Provide the [x, y] coordinate of the cell's center where the given text is located.  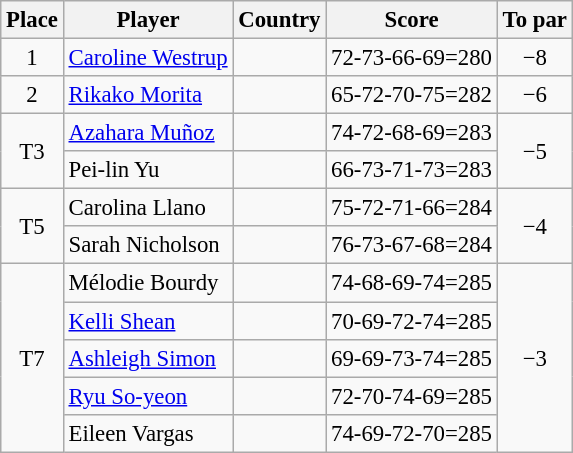
74-72-68-69=283 [412, 133]
72-70-74-69=285 [412, 396]
T3 [32, 152]
74-68-69-74=285 [412, 283]
Kelli Shean [148, 321]
T5 [32, 226]
−8 [534, 58]
To par [534, 20]
66-73-71-73=283 [412, 170]
2 [32, 95]
−5 [534, 152]
Sarah Nicholson [148, 245]
−6 [534, 95]
Mélodie Bourdy [148, 283]
Eileen Vargas [148, 433]
72-73-66-69=280 [412, 58]
Player [148, 20]
Place [32, 20]
Score [412, 20]
Carolina Llano [148, 208]
Azahara Muñoz [148, 133]
Ashleigh Simon [148, 358]
65-72-70-75=282 [412, 95]
76-73-67-68=284 [412, 245]
Caroline Westrup [148, 58]
−3 [534, 358]
T7 [32, 358]
Country [280, 20]
Pei-lin Yu [148, 170]
69-69-73-74=285 [412, 358]
70-69-72-74=285 [412, 321]
1 [32, 58]
Ryu So-yeon [148, 396]
Rikako Morita [148, 95]
74-69-72-70=285 [412, 433]
75-72-71-66=284 [412, 208]
−4 [534, 226]
